Detect which cell encompasses the target text, then output its [x, y] center coordinate. 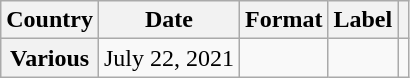
Date [168, 20]
July 22, 2021 [168, 58]
Country [50, 20]
Format [284, 20]
Label [363, 20]
Various [50, 58]
